Capture the cell that displays the provided text and extract its [X, Y] central coordinate. 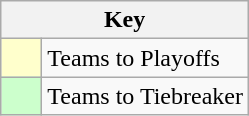
Teams to Tiebreaker [146, 96]
Teams to Playoffs [146, 58]
Key [125, 20]
